From the cell containing the given text, extract its center point as [X, Y] coordinate. 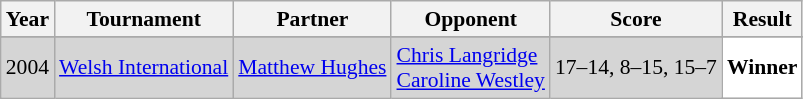
Winner [762, 68]
17–14, 8–15, 15–7 [636, 68]
Opponent [470, 19]
Year [28, 19]
Welsh International [144, 68]
2004 [28, 68]
Matthew Hughes [312, 68]
Score [636, 19]
Tournament [144, 19]
Result [762, 19]
Partner [312, 19]
Chris Langridge Caroline Westley [470, 68]
